Search for the cell housing the specified text and yield its (X, Y) center coordinate. 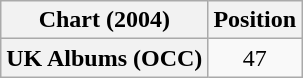
Chart (2004) (104, 20)
Position (255, 20)
UK Albums (OCC) (104, 58)
47 (255, 58)
